Return the (X, Y) coordinate for the center point of the cell that contains the specified text.  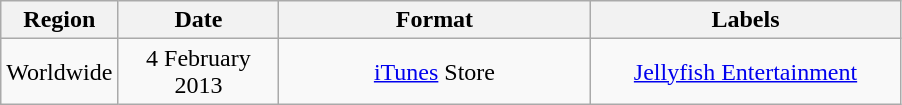
Labels (746, 20)
Jellyfish Entertainment (746, 72)
iTunes Store (434, 72)
Format (434, 20)
4 February 2013 (198, 72)
Date (198, 20)
Region (60, 20)
Worldwide (60, 72)
